Locate the cell with the specified text and output its [x, y] center coordinate. 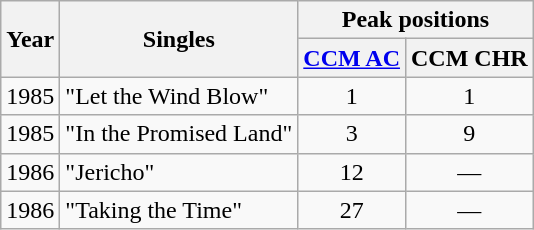
Peak positions [416, 20]
3 [352, 134]
CCM AC [352, 58]
"Jericho" [179, 172]
Year [30, 39]
9 [469, 134]
27 [352, 210]
CCM CHR [469, 58]
"In the Promised Land" [179, 134]
12 [352, 172]
"Let the Wind Blow" [179, 96]
"Taking the Time" [179, 210]
Singles [179, 39]
